Capture the cell that displays the provided text and extract its [X, Y] central coordinate. 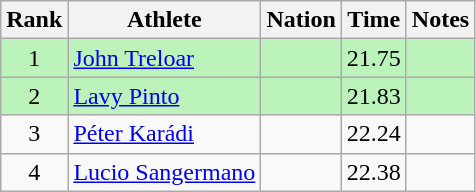
Athlete [164, 20]
Notes [440, 20]
Lavy Pinto [164, 96]
Time [374, 20]
22.24 [374, 134]
2 [34, 96]
3 [34, 134]
Péter Karádi [164, 134]
Nation [301, 20]
Lucio Sangermano [164, 172]
John Treloar [164, 58]
4 [34, 172]
21.75 [374, 58]
22.38 [374, 172]
21.83 [374, 96]
1 [34, 58]
Rank [34, 20]
